Provide the [X, Y] coordinate of the cell's center where the given text is located.  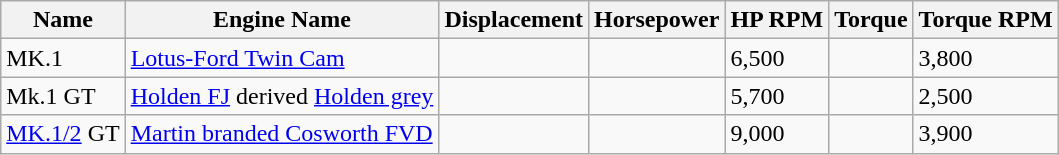
3,900 [986, 134]
Torque RPM [986, 20]
Mk.1 GT [63, 96]
6,500 [777, 58]
Lotus-Ford Twin Cam [282, 58]
MK.1/2 GT [63, 134]
Displacement [514, 20]
2,500 [986, 96]
3,800 [986, 58]
Torque [871, 20]
Martin branded Cosworth FVD [282, 134]
Name [63, 20]
5,700 [777, 96]
Horsepower [657, 20]
Engine Name [282, 20]
HP RPM [777, 20]
9,000 [777, 134]
Holden FJ derived Holden grey [282, 96]
MK.1 [63, 58]
